Scan for the cell matching the given text and deliver its (X, Y) coordinate at center. 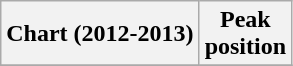
Peakposition (245, 34)
Chart (2012-2013) (100, 34)
